Extract the (X, Y) coordinate from the center of the cell holding the provided text.  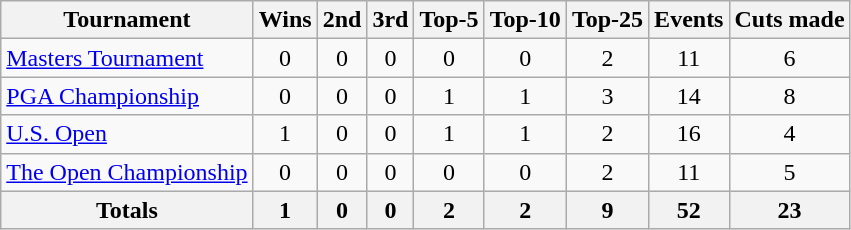
52 (689, 210)
Wins (285, 20)
Events (689, 20)
14 (689, 96)
16 (689, 134)
Tournament (127, 20)
Cuts made (790, 20)
9 (607, 210)
Top-5 (449, 20)
PGA Championship (127, 96)
23 (790, 210)
8 (790, 96)
3 (607, 96)
5 (790, 172)
Masters Tournament (127, 58)
Totals (127, 210)
U.S. Open (127, 134)
The Open Championship (127, 172)
2nd (342, 20)
Top-25 (607, 20)
Top-10 (525, 20)
6 (790, 58)
4 (790, 134)
3rd (390, 20)
